Capture the cell that displays the provided text and extract its [X, Y] central coordinate. 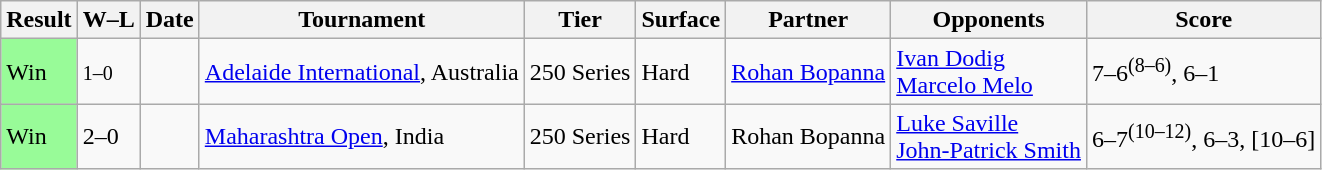
Surface [681, 20]
Partner [808, 20]
Tier [580, 20]
Maharashtra Open, India [362, 136]
6–7(10–12), 6–3, [10–6] [1203, 136]
Luke Saville John-Patrick Smith [989, 136]
Result [39, 20]
7–6(8–6), 6–1 [1203, 72]
W–L [108, 20]
1–0 [108, 72]
Adelaide International, Australia [362, 72]
Ivan Dodig Marcelo Melo [989, 72]
Tournament [362, 20]
Date [170, 20]
Score [1203, 20]
2–0 [108, 136]
Opponents [989, 20]
